Return the [X, Y] coordinate for the center point of the cell that contains the specified text.  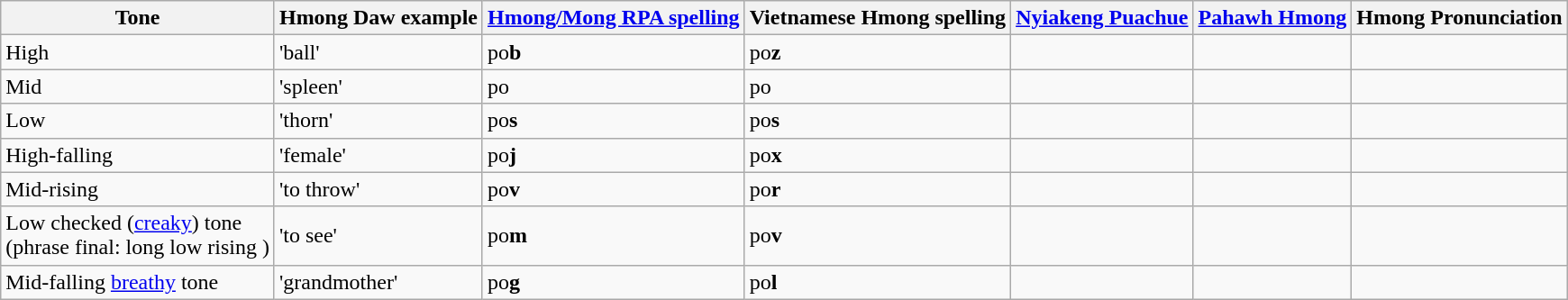
High-falling [138, 155]
pom [613, 236]
pox [878, 155]
Tone [138, 18]
Nyiakeng Puachue [1102, 18]
Pahawh Hmong [1272, 18]
poz [878, 52]
'grandmother' [378, 282]
Mid-rising [138, 189]
High [138, 52]
pol [878, 282]
pog [613, 282]
'to see' [378, 236]
'ball' [378, 52]
Hmong/Mong RPA spelling [613, 18]
Hmong Daw example [378, 18]
Mid [138, 86]
Low checked (creaky) tone (phrase final: long low rising ) [138, 236]
'female' [378, 155]
poj [613, 155]
Vietnamese Hmong spelling [878, 18]
Low [138, 121]
Mid-falling breathy tone [138, 282]
'thorn' [378, 121]
por [878, 189]
pob [613, 52]
'to throw' [378, 189]
'spleen' [378, 86]
Hmong Pronunciation [1460, 18]
